Detect which cell encompasses the target text, then output its [X, Y] center coordinate. 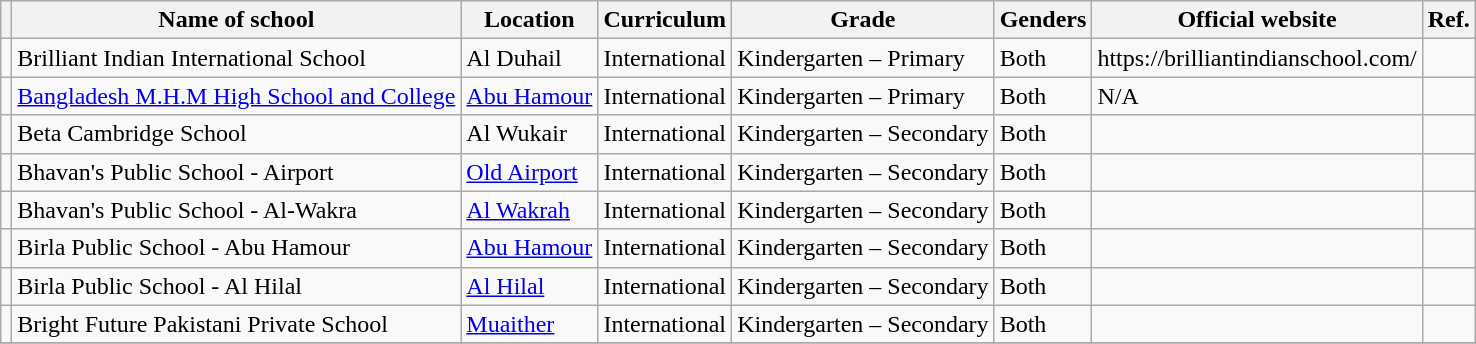
Brilliant Indian International School [236, 58]
Curriculum [665, 20]
Al Hilal [530, 286]
Al Wukair [530, 134]
Muaither [530, 324]
https://brilliantindianschool.com/ [1257, 58]
Genders [1043, 20]
N/A [1257, 96]
Birla Public School - Al Hilal [236, 286]
Bhavan's Public School - Al-Wakra [236, 210]
Birla Public School - Abu Hamour [236, 248]
Bangladesh M.H.M High School and College [236, 96]
Official website [1257, 20]
Bright Future Pakistani Private School [236, 324]
Grade [864, 20]
Ref. [1448, 20]
Name of school [236, 20]
Location [530, 20]
Al Wakrah [530, 210]
Beta Cambridge School [236, 134]
Old Airport [530, 172]
Al Duhail [530, 58]
Bhavan's Public School - Airport [236, 172]
